Find where the given text appears and provide that cell's center as [X, Y] coordinate. 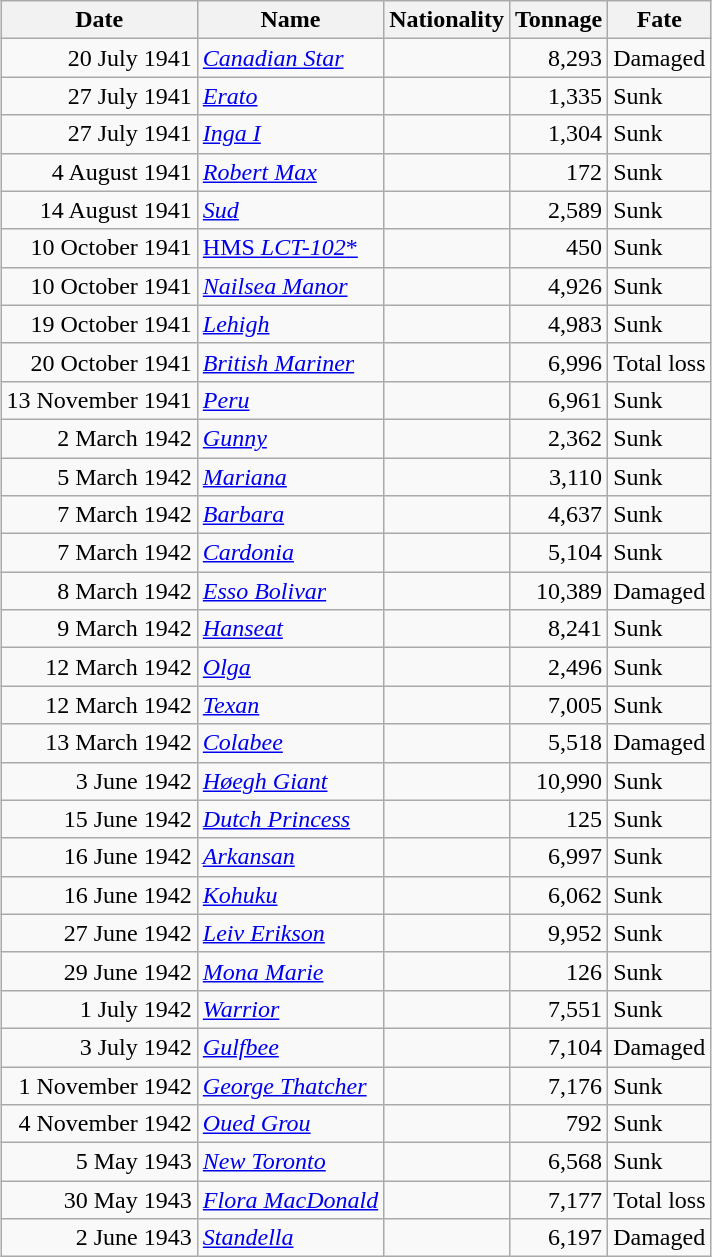
3 July 1942 [99, 1047]
4,926 [558, 286]
Peru [290, 400]
5 March 1942 [99, 477]
4 August 1941 [99, 172]
126 [558, 971]
Sud [290, 210]
1 November 1942 [99, 1085]
8,241 [558, 629]
Canadian Star [290, 58]
125 [558, 819]
5 May 1943 [99, 1162]
George Thatcher [290, 1085]
7,177 [558, 1200]
6,961 [558, 400]
7,104 [558, 1047]
5,518 [558, 743]
172 [558, 172]
Høegh Giant [290, 781]
Robert Max [290, 172]
792 [558, 1124]
Erato [290, 96]
450 [558, 248]
8,293 [558, 58]
Tonnage [558, 20]
2 March 1942 [99, 438]
14 August 1941 [99, 210]
Olga [290, 667]
Esso Bolivar [290, 591]
Barbara [290, 515]
Kohuku [290, 895]
Date [99, 20]
Texan [290, 705]
6,996 [558, 362]
Leiv Erikson [290, 933]
New Toronto [290, 1162]
6,997 [558, 857]
10,389 [558, 591]
2,362 [558, 438]
Flora MacDonald [290, 1200]
Hanseat [290, 629]
Warrior [290, 1009]
7,176 [558, 1085]
Dutch Princess [290, 819]
2,589 [558, 210]
20 October 1941 [99, 362]
British Mariner [290, 362]
Cardonia [290, 553]
3,110 [558, 477]
6,062 [558, 895]
Mona Marie [290, 971]
1 July 1942 [99, 1009]
30 May 1943 [99, 1200]
8 March 1942 [99, 591]
Mariana [290, 477]
Fate [660, 20]
Inga I [290, 134]
15 June 1942 [99, 819]
1,335 [558, 96]
Nailsea Manor [290, 286]
7,551 [558, 1009]
Gulfbee [290, 1047]
9,952 [558, 933]
4,637 [558, 515]
5,104 [558, 553]
1,304 [558, 134]
9 March 1942 [99, 629]
Arkansan [290, 857]
HMS LCT-102* [290, 248]
13 March 1942 [99, 743]
13 November 1941 [99, 400]
4,983 [558, 324]
Colabee [290, 743]
Nationality [447, 20]
19 October 1941 [99, 324]
2,496 [558, 667]
29 June 1942 [99, 971]
20 July 1941 [99, 58]
27 June 1942 [99, 933]
Oued Grou [290, 1124]
Name [290, 20]
6,568 [558, 1162]
10,990 [558, 781]
Lehigh [290, 324]
6,197 [558, 1238]
7,005 [558, 705]
2 June 1943 [99, 1238]
4 November 1942 [99, 1124]
Standella [290, 1238]
Gunny [290, 438]
3 June 1942 [99, 781]
